Output the [X, Y] coordinate of the center of the cell containing the given text.  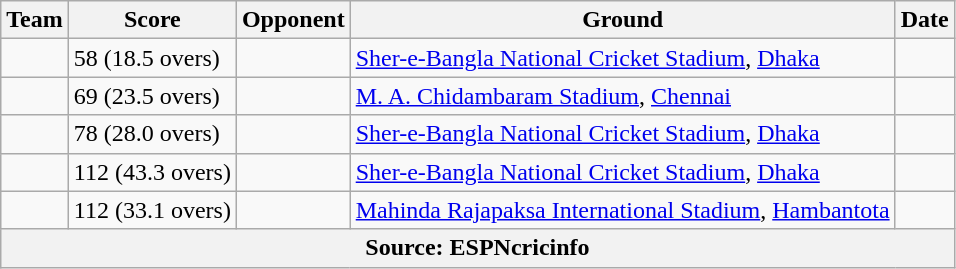
Score [152, 20]
Ground [622, 20]
Team [35, 20]
M. A. Chidambaram Stadium, Chennai [622, 96]
112 (43.3 overs) [152, 172]
78 (28.0 overs) [152, 134]
Mahinda Rajapaksa International Stadium, Hambantota [622, 210]
69 (23.5 overs) [152, 96]
Date [924, 20]
Source: ESPNcricinfo [478, 248]
112 (33.1 overs) [152, 210]
58 (18.5 overs) [152, 58]
Opponent [293, 20]
